Return the [X, Y] coordinate for the center point of the cell that contains the specified text.  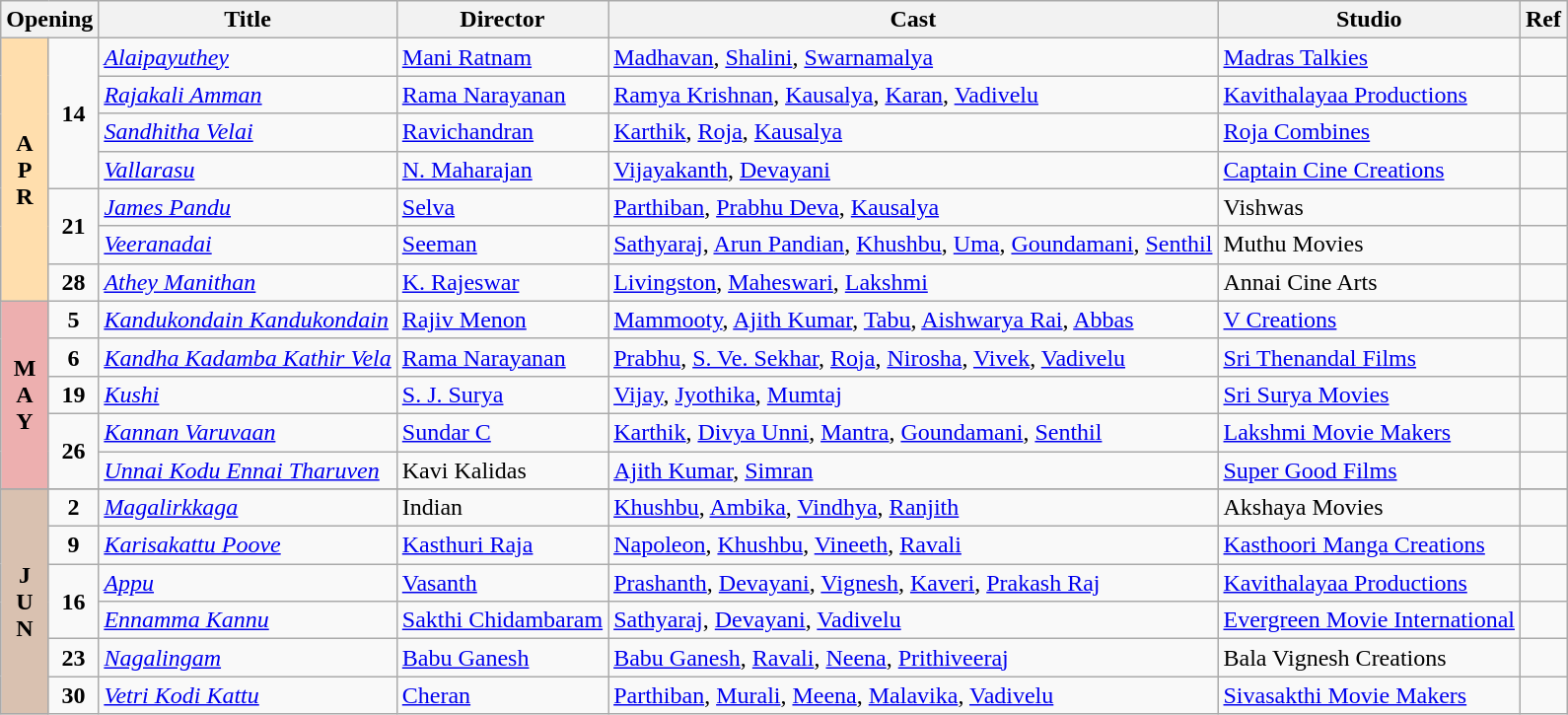
Sri Thenandal Films [1369, 357]
Sathyaraj, Devayani, Vadivelu [913, 620]
V Creations [1369, 320]
Veeranadai [248, 245]
16 [73, 602]
Cheran [502, 695]
19 [73, 394]
14 [73, 113]
Kandha Kadamba Kathir Vela [248, 357]
Bala Vignesh Creations [1369, 658]
Kasthuri Raja [502, 545]
Selva [502, 207]
James Pandu [248, 207]
Parthiban, Prabhu Deva, Kausalya [913, 207]
Super Good Films [1369, 470]
Rajiv Menon [502, 320]
Director [502, 20]
Seeman [502, 245]
9 [73, 545]
Ennamma Kannu [248, 620]
6 [73, 357]
Sakthi Chidambaram [502, 620]
Kasthoori Manga Creations [1369, 545]
Prabhu, S. Ve. Sekhar, Roja, Nirosha, Vivek, Vadivelu [913, 357]
Kavi Kalidas [502, 470]
Lakshmi Movie Makers [1369, 432]
Roja Combines [1369, 132]
Ravichandran [502, 132]
Vallarasu [248, 170]
Ref [1544, 20]
S. J. Surya [502, 394]
Alaipayuthey [248, 57]
Khushbu, Ambika, Vindhya, Ranjith [913, 508]
23 [73, 658]
Kannan Varuvaan [248, 432]
Evergreen Movie International [1369, 620]
Magalirkkaga [248, 508]
Opening [49, 20]
Unnai Kodu Ennai Tharuven [248, 470]
N. Maharajan [502, 170]
28 [73, 282]
Livingston, Maheswari, Lakshmi [913, 282]
Mani Ratnam [502, 57]
Kandukondain Kandukondain [248, 320]
Karthik, Divya Unni, Mantra, Goundamani, Senthil [913, 432]
Akshaya Movies [1369, 508]
Karisakattu Poove [248, 545]
Vetri Kodi Kattu [248, 695]
Madhavan, Shalini, Swarnamalya [913, 57]
Babu Ganesh [502, 658]
Vijay, Jyothika, Mumtaj [913, 394]
2 [73, 508]
Rajakali Amman [248, 95]
Sri Surya Movies [1369, 394]
Mammooty, Ajith Kumar, Tabu, Aishwarya Rai, Abbas [913, 320]
Napoleon, Khushbu, Vineeth, Ravali [913, 545]
Title [248, 20]
Indian [502, 508]
Muthu Movies [1369, 245]
Appu [248, 583]
Babu Ganesh, Ravali, Neena, Prithiveeraj [913, 658]
Sundar C [502, 432]
APR [26, 170]
Kushi [248, 394]
Sathyaraj, Arun Pandian, Khushbu, Uma, Goundamani, Senthil [913, 245]
Madras Talkies [1369, 57]
Prashanth, Devayani, Vignesh, Kaveri, Prakash Raj [913, 583]
Parthiban, Murali, Meena, Malavika, Vadivelu [913, 695]
MAY [26, 394]
Vishwas [1369, 207]
JUN [26, 602]
21 [73, 226]
Ramya Krishnan, Kausalya, Karan, Vadivelu [913, 95]
Vijayakanth, Devayani [913, 170]
5 [73, 320]
Sivasakthi Movie Makers [1369, 695]
Karthik, Roja, Kausalya [913, 132]
Captain Cine Creations [1369, 170]
Nagalingam [248, 658]
30 [73, 695]
Annai Cine Arts [1369, 282]
Ajith Kumar, Simran [913, 470]
Sandhitha Velai [248, 132]
Athey Manithan [248, 282]
K. Rajeswar [502, 282]
Cast [913, 20]
Vasanth [502, 583]
26 [73, 451]
Studio [1369, 20]
